For the text-containing cell, return its midpoint in (x, y) coordinate format. 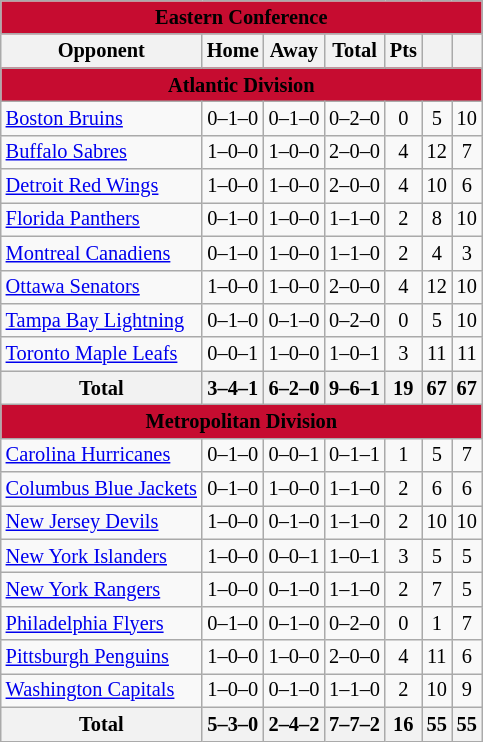
5–3–0 (233, 724)
Ottawa Senators (102, 287)
Home (233, 51)
16 (404, 724)
Metropolitan Division (242, 421)
7–7–2 (354, 724)
Away (294, 51)
Detroit Red Wings (102, 186)
2–4–2 (294, 724)
Atlantic Division (242, 85)
Pittsburgh Penguins (102, 657)
Washington Capitals (102, 690)
8 (437, 219)
Pts (404, 51)
Philadelphia Flyers (102, 623)
New Jersey Devils (102, 522)
Buffalo Sabres (102, 152)
Opponent (102, 51)
9–6–1 (354, 388)
6–2–0 (294, 388)
Toronto Maple Leafs (102, 354)
19 (404, 388)
Carolina Hurricanes (102, 455)
Eastern Conference (242, 17)
Boston Bruins (102, 118)
Columbus Blue Jackets (102, 489)
Florida Panthers (102, 219)
3–4–1 (233, 388)
Montreal Canadiens (102, 253)
New York Rangers (102, 589)
0–1–1 (354, 455)
New York Islanders (102, 556)
9 (467, 690)
Tampa Bay Lightning (102, 320)
